Return the [X, Y] coordinate for the center point of the cell that contains the specified text.  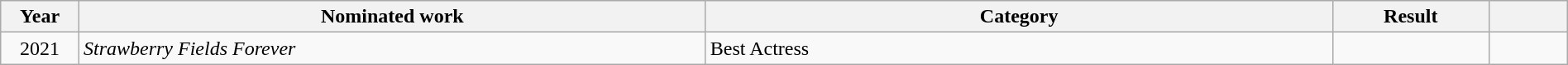
Category [1019, 17]
Result [1411, 17]
Strawberry Fields Forever [392, 48]
Nominated work [392, 17]
Best Actress [1019, 48]
Year [40, 17]
2021 [40, 48]
